Provide the (x, y) coordinate of the cell's center where the given text is located.  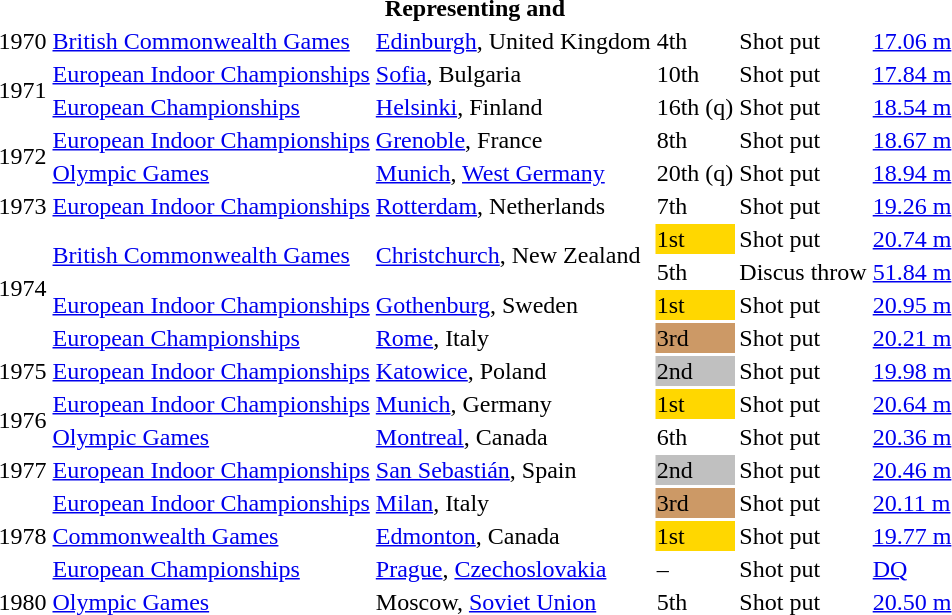
6th (695, 437)
Edinburgh, United Kingdom (513, 41)
Milan, Italy (513, 503)
Gothenburg, Sweden (513, 305)
Montreal, Canada (513, 437)
Rome, Italy (513, 338)
Christchurch, New Zealand (513, 256)
Helsinki, Finland (513, 107)
Prague, Czechoslovakia (513, 569)
Sofia, Bulgaria (513, 74)
20th (q) (695, 173)
7th (695, 206)
Munich, Germany (513, 404)
Commonwealth Games (211, 536)
16th (q) (695, 107)
10th (695, 74)
5th (695, 272)
Discus throw (803, 272)
Rotterdam, Netherlands (513, 206)
Edmonton, Canada (513, 536)
4th (695, 41)
Katowice, Poland (513, 371)
Grenoble, France (513, 140)
8th (695, 140)
– (695, 569)
Munich, West Germany (513, 173)
San Sebastián, Spain (513, 470)
